Extract the [x, y] coordinate from the center of the cell holding the provided text.  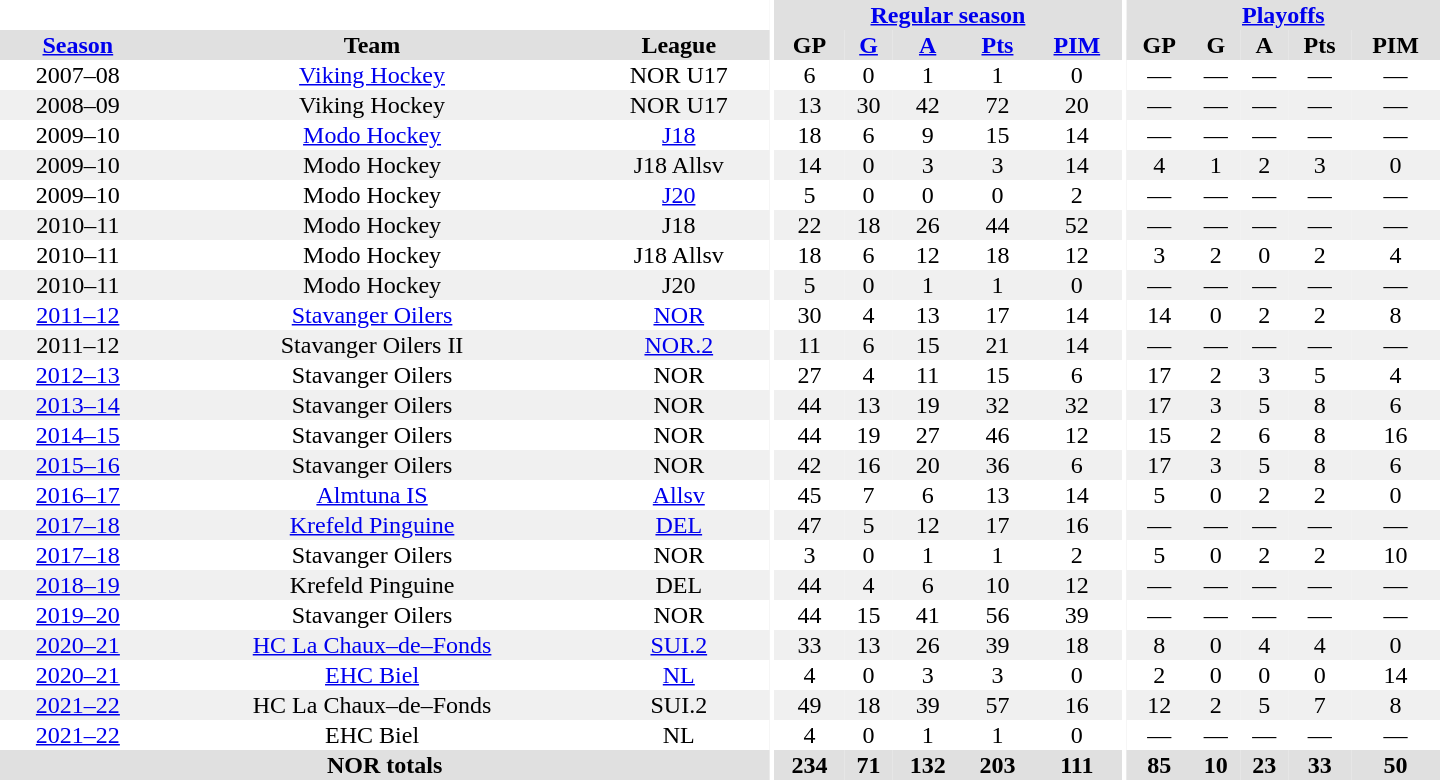
23 [1264, 765]
132 [928, 765]
85 [1160, 765]
2007–08 [78, 75]
234 [810, 765]
49 [810, 705]
9 [928, 135]
NOR.2 [678, 345]
2008–09 [78, 105]
Regular season [948, 15]
50 [1396, 765]
2015–16 [78, 465]
111 [1076, 765]
Allsv [678, 495]
2012–13 [78, 375]
21 [998, 345]
Season [78, 45]
203 [998, 765]
52 [1076, 225]
36 [998, 465]
Almtuna IS [372, 495]
Stavanger Oilers II [372, 345]
45 [810, 495]
56 [998, 615]
47 [810, 525]
71 [868, 765]
League [678, 45]
22 [810, 225]
Playoffs [1284, 15]
57 [998, 705]
Team [372, 45]
2016–17 [78, 495]
2013–14 [78, 405]
46 [998, 435]
NOR totals [384, 765]
2018–19 [78, 585]
2014–15 [78, 435]
2019–20 [78, 615]
41 [928, 615]
72 [998, 105]
